Detect which cell encompasses the target text, then output its [X, Y] center coordinate. 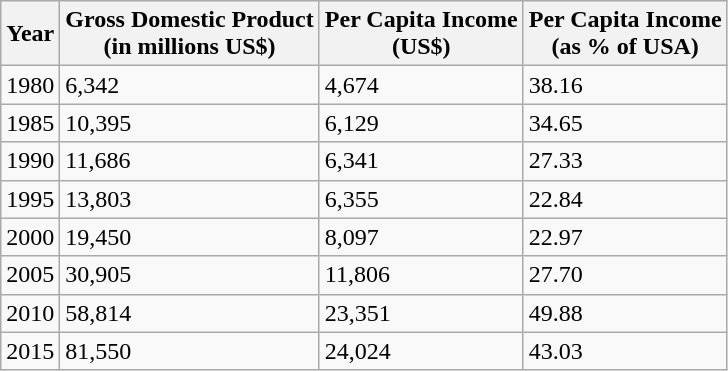
6,342 [190, 85]
38.16 [625, 85]
30,905 [190, 275]
6,341 [421, 161]
Gross Domestic Product (in millions US$) [190, 34]
2015 [30, 351]
19,450 [190, 237]
27.70 [625, 275]
24,024 [421, 351]
1990 [30, 161]
2005 [30, 275]
22.84 [625, 199]
22.97 [625, 237]
2000 [30, 237]
58,814 [190, 313]
43.03 [625, 351]
10,395 [190, 123]
4,674 [421, 85]
49.88 [625, 313]
23,351 [421, 313]
11,686 [190, 161]
1980 [30, 85]
Year [30, 34]
34.65 [625, 123]
13,803 [190, 199]
8,097 [421, 237]
Per Capita Income (as % of USA) [625, 34]
6,129 [421, 123]
1995 [30, 199]
Per Capita Income (US$) [421, 34]
6,355 [421, 199]
1985 [30, 123]
81,550 [190, 351]
2010 [30, 313]
11,806 [421, 275]
27.33 [625, 161]
